Identify which cell holds the provided text, then report its (X, Y) central coordinate. 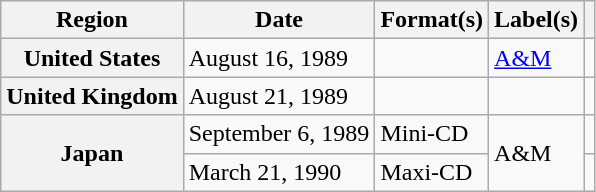
September 6, 1989 (279, 134)
Maxi-CD (432, 172)
Format(s) (432, 20)
Date (279, 20)
March 21, 1990 (279, 172)
United Kingdom (92, 96)
Region (92, 20)
Japan (92, 153)
August 16, 1989 (279, 58)
Label(s) (536, 20)
August 21, 1989 (279, 96)
Mini-CD (432, 134)
United States (92, 58)
